Search for the cell housing the specified text and yield its (x, y) center coordinate. 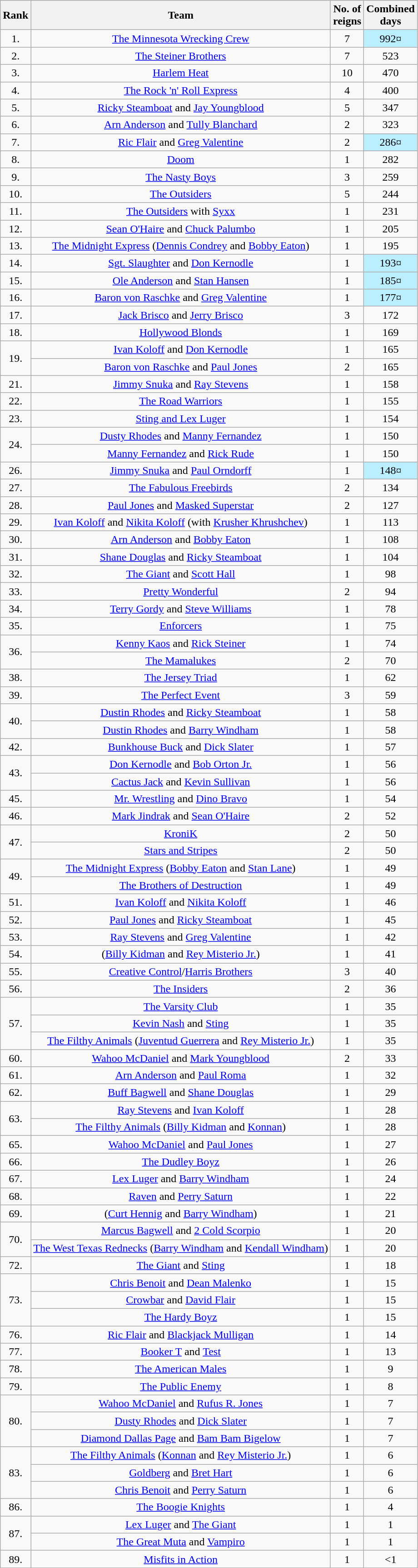
Mr. Wrestling and Dino Bravo (181, 799)
22. (15, 401)
185¤ (391, 281)
36. (15, 652)
53. (15, 937)
Lex Luger and The Giant (181, 1524)
523 (391, 56)
76. (15, 1334)
26. (15, 470)
30. (15, 540)
Pretty Wonderful (181, 592)
7. (15, 142)
67. (15, 1179)
35. (15, 626)
Arn Anderson and Paul Roma (181, 1075)
The Nasty Boys (181, 177)
75 (391, 626)
The Hardy Boyz (181, 1317)
<1 (391, 1559)
73. (15, 1300)
49. (15, 877)
40 (391, 971)
The Midnight Express (Dennis Condrey and Bobby Eaton) (181, 246)
Sting and Lex Luger (181, 419)
1. (15, 39)
45. (15, 799)
Mark Jindrak and Sean O'Haire (181, 816)
74 (391, 643)
Terry Gordy and Steve Williams (181, 609)
Ivan Koloff and Nikita Koloff (with Krusher Khrushchev) (181, 523)
10. (15, 194)
9 (391, 1369)
Lex Luger and Barry Windham (181, 1179)
27 (391, 1144)
The Boogie Knights (181, 1507)
The Great Muta and Vampiro (181, 1542)
21 (391, 1213)
42 (391, 937)
The Steiner Brothers (181, 56)
Arn Anderson and Bobby Eaton (181, 540)
Team (181, 15)
68. (15, 1196)
148¤ (391, 470)
323 (391, 125)
The Filthy Animals (Juventud Guerrera and Rey Misterio Jr.) (181, 1040)
The Perfect Event (181, 695)
54. (15, 954)
The Filthy Animals (Billy Kidman and Konnan) (181, 1127)
127 (391, 505)
The Brothers of Destruction (181, 885)
80. (15, 1421)
Jack Brisco and Jerry Brisco (181, 315)
94 (391, 592)
The Varsity Club (181, 1006)
21. (15, 384)
57. (15, 1023)
Enforcers (181, 626)
Ric Flair and Blackjack Mulligan (181, 1334)
57 (391, 747)
Chris Benoit and Dean Malenko (181, 1282)
The Midnight Express (Bobby Eaton and Stan Lane) (181, 868)
69. (15, 1213)
Wahoo McDaniel and Mark Youngblood (181, 1058)
63. (15, 1119)
87. (15, 1533)
Doom (181, 159)
The Jersey Triad (181, 678)
51. (15, 902)
79. (15, 1386)
134 (391, 488)
36 (391, 989)
3. (15, 73)
172 (391, 315)
Raven and Perry Saturn (181, 1196)
78. (15, 1369)
Ivan Koloff and Don Kernodle (181, 350)
The Giant and Sting (181, 1265)
155 (391, 401)
Dustin Rhodes and Ricky Steamboat (181, 712)
16. (15, 298)
Harlem Heat (181, 73)
Paul Jones and Masked Superstar (181, 505)
24. (15, 444)
29 (391, 1093)
205 (391, 228)
41 (391, 954)
286¤ (391, 142)
Wahoo McDaniel and Rufus R. Jones (181, 1404)
Sean O'Haire and Chuck Palumbo (181, 228)
Chris Benoit and Perry Saturn (181, 1490)
13. (15, 246)
11. (15, 211)
347 (391, 108)
12. (15, 228)
The Public Enemy (181, 1386)
193¤ (391, 263)
61. (15, 1075)
18 (391, 1265)
78 (391, 609)
Hollywood Blonds (181, 332)
Misfits in Action (181, 1559)
Creative Control/Harris Brothers (181, 971)
31. (15, 557)
Jimmy Snuka and Paul Orndorff (181, 470)
10 (347, 73)
Jimmy Snuka and Ray Stevens (181, 384)
77. (15, 1352)
(Curt Hennig and Barry Windham) (181, 1213)
Paul Jones and Ricky Steamboat (181, 920)
Diamond Dallas Page and Bam Bam Bigelow (181, 1438)
42. (15, 747)
59 (391, 695)
34. (15, 609)
Baron von Raschke and Greg Valentine (181, 298)
Goldberg and Bret Hart (181, 1473)
Kenny Kaos and Rick Steiner (181, 643)
39. (15, 695)
5. (15, 108)
17. (15, 315)
19. (15, 358)
108 (391, 540)
No. ofreigns (347, 15)
26 (391, 1162)
70. (15, 1239)
Ole Anderson and Stan Hansen (181, 281)
14. (15, 263)
195 (391, 246)
The Fabulous Freebirds (181, 488)
46. (15, 816)
The Minnesota Wrecking Crew (181, 39)
Ric Flair and Greg Valentine (181, 142)
154 (391, 419)
66. (15, 1162)
The Mamalukes (181, 661)
28. (15, 505)
Bunkhouse Buck and Dick Slater (181, 747)
169 (391, 332)
Don Kernodle and Bob Orton Jr. (181, 764)
56. (15, 989)
86. (15, 1507)
29. (15, 523)
46 (391, 902)
89. (15, 1559)
Rank (15, 15)
The Rock 'n' Roll Express (181, 90)
The Insiders (181, 989)
113 (391, 523)
400 (391, 90)
177¤ (391, 298)
Dusty Rhodes and Dick Slater (181, 1421)
Arn Anderson and Tully Blanchard (181, 125)
65. (15, 1144)
Booker T and Test (181, 1352)
Shane Douglas and Ricky Steamboat (181, 557)
40. (15, 721)
83. (15, 1473)
The Giant and Scott Hall (181, 574)
18. (15, 332)
(Billy Kidman and Rey Misterio Jr.) (181, 954)
Stars and Stripes (181, 851)
Cactus Jack and Kevin Sullivan (181, 781)
9. (15, 177)
Combineddays (391, 15)
Manny Fernandez and Rick Rude (181, 453)
14 (391, 1334)
282 (391, 159)
The Outsiders with Syxx (181, 211)
Baron von Raschke and Paul Jones (181, 367)
Buff Bagwell and Shane Douglas (181, 1093)
Ivan Koloff and Nikita Koloff (181, 902)
27. (15, 488)
22 (391, 1196)
43. (15, 773)
32 (391, 1075)
The Outsiders (181, 194)
259 (391, 177)
Kevin Nash and Sting (181, 1023)
2. (15, 56)
62. (15, 1093)
13 (391, 1352)
52. (15, 920)
The West Texas Rednecks (Barry Windham and Kendall Windham) (181, 1248)
Sgt. Slaughter and Don Kernodle (181, 263)
98 (391, 574)
Wahoo McDaniel and Paul Jones (181, 1144)
Ray Stevens and Greg Valentine (181, 937)
The Road Warriors (181, 401)
The Filthy Animals (Konnan and Rey Misterio Jr.) (181, 1455)
Crowbar and David Flair (181, 1300)
470 (391, 73)
Ray Stevens and Ivan Koloff (181, 1110)
33. (15, 592)
15. (15, 281)
62 (391, 678)
Dustin Rhodes and Barry Windham (181, 730)
23. (15, 419)
72. (15, 1265)
60. (15, 1058)
244 (391, 194)
158 (391, 384)
45 (391, 920)
8 (391, 1386)
231 (391, 211)
8. (15, 159)
The American Males (181, 1369)
6. (15, 125)
104 (391, 557)
4. (15, 90)
KroniK (181, 833)
The Dudley Boyz (181, 1162)
38. (15, 678)
70 (391, 661)
Marcus Bagwell and 2 Cold Scorpio (181, 1231)
33 (391, 1058)
52 (391, 816)
55. (15, 971)
54 (391, 799)
32. (15, 574)
Ricky Steamboat and Jay Youngblood (181, 108)
992¤ (391, 39)
24 (391, 1179)
47. (15, 842)
Dusty Rhodes and Manny Fernandez (181, 436)
